Detect which cell encompasses the target text, then output its [X, Y] center coordinate. 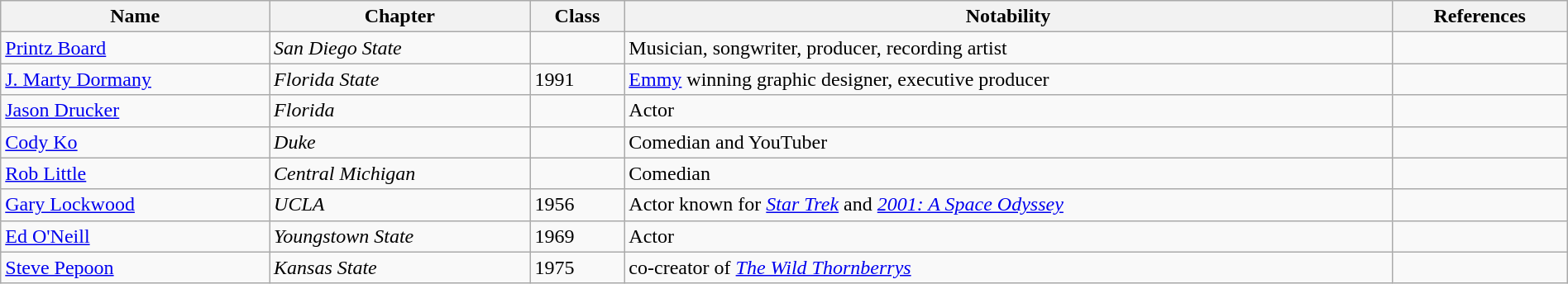
Ed O'Neill [136, 236]
Florida [400, 111]
1975 [577, 267]
UCLA [400, 205]
Duke [400, 142]
Chapter [400, 17]
References [1480, 17]
Rob Little [136, 173]
Class [577, 17]
Comedian [1008, 173]
Steve Pepoon [136, 267]
Musician, songwriter, producer, recording artist [1008, 48]
1956 [577, 205]
Comedian and YouTuber [1008, 142]
Central Michigan [400, 173]
Florida State [400, 79]
Printz Board [136, 48]
co-creator of The Wild Thornberrys [1008, 267]
San Diego State [400, 48]
Emmy winning graphic designer, executive producer [1008, 79]
1969 [577, 236]
Name [136, 17]
Jason Drucker [136, 111]
Cody Ko [136, 142]
Gary Lockwood [136, 205]
Youngstown State [400, 236]
Kansas State [400, 267]
J. Marty Dormany [136, 79]
1991 [577, 79]
Notability [1008, 17]
Actor known for Star Trek and 2001: A Space Odyssey [1008, 205]
